Locate the cell with the specified text and output its (x, y) center coordinate. 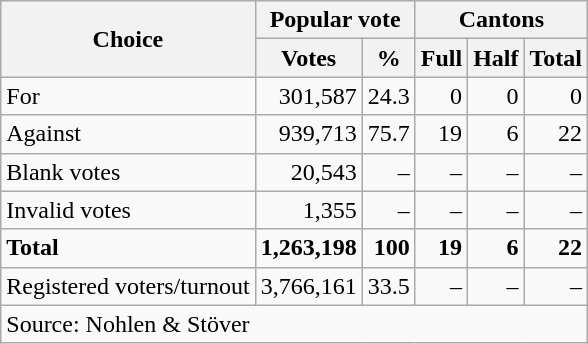
Blank votes (128, 172)
% (388, 58)
Invalid votes (128, 210)
100 (388, 248)
Source: Nohlen & Stöver (294, 324)
Registered voters/turnout (128, 286)
1,355 (308, 210)
For (128, 96)
Votes (308, 58)
75.7 (388, 134)
Full (441, 58)
Against (128, 134)
301,587 (308, 96)
20,543 (308, 172)
Cantons (501, 20)
1,263,198 (308, 248)
Popular vote (335, 20)
Choice (128, 39)
24.3 (388, 96)
939,713 (308, 134)
3,766,161 (308, 286)
33.5 (388, 286)
Half (496, 58)
